Locate the cell with the specified text and output its [x, y] center coordinate. 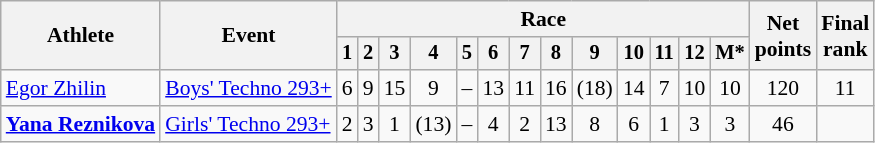
46 [784, 124]
Boys' Techno 293+ [248, 88]
Final rank [845, 36]
M* [730, 54]
Yana Reznikova [80, 124]
Girls' Techno 293+ [248, 124]
Egor Zhilin [80, 88]
5 [466, 54]
15 [395, 88]
12 [695, 54]
Race [544, 19]
Athlete [80, 36]
(18) [595, 88]
Netpoints [784, 36]
14 [634, 88]
16 [556, 88]
Event [248, 36]
120 [784, 88]
(13) [433, 124]
